Determine the (X, Y) coordinate at the center of the cell enclosing the given text.  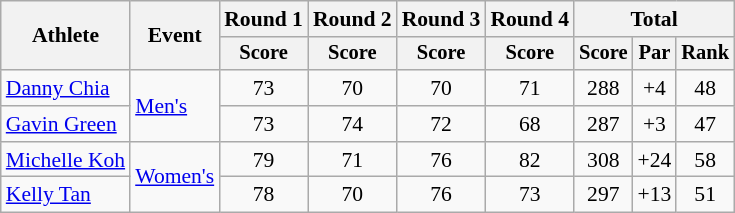
Event (174, 36)
47 (705, 124)
Women's (174, 178)
+4 (654, 88)
Round 1 (264, 19)
51 (705, 195)
82 (530, 160)
288 (603, 88)
Total (654, 19)
Michelle Koh (66, 160)
Round 2 (352, 19)
78 (264, 195)
+24 (654, 160)
Round 3 (442, 19)
Danny Chia (66, 88)
72 (442, 124)
Gavin Green (66, 124)
Round 4 (530, 19)
Par (654, 54)
+13 (654, 195)
68 (530, 124)
79 (264, 160)
Kelly Tan (66, 195)
Rank (705, 54)
+3 (654, 124)
297 (603, 195)
48 (705, 88)
287 (603, 124)
Athlete (66, 36)
308 (603, 160)
58 (705, 160)
Men's (174, 106)
74 (352, 124)
